Identify which cell holds the provided text, then report its [x, y] central coordinate. 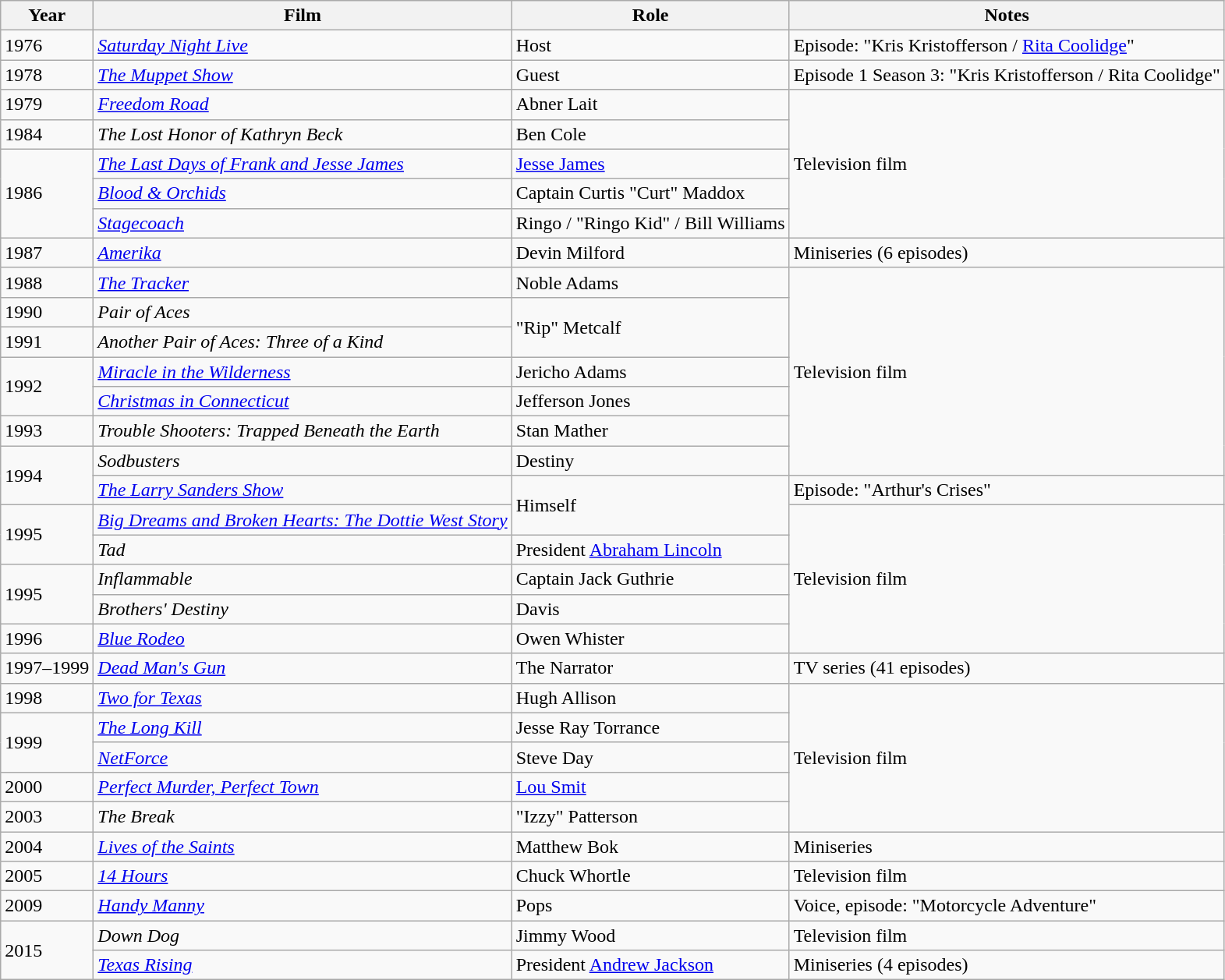
The Break [303, 816]
2004 [47, 846]
The Tracker [303, 282]
Devin Milford [650, 253]
Jericho Adams [650, 372]
1986 [47, 193]
1988 [47, 282]
1999 [47, 742]
Guest [650, 75]
Chuck Whortle [650, 876]
The Muppet Show [303, 75]
1984 [47, 134]
Miniseries (4 episodes) [1007, 965]
1987 [47, 253]
14 Hours [303, 876]
Another Pair of Aces: Three of a Kind [303, 341]
Voice, episode: "Motorcycle Adventure" [1007, 906]
Pair of Aces [303, 312]
1976 [47, 45]
Jimmy Wood [650, 936]
Host [650, 45]
1993 [47, 431]
Miniseries (6 episodes) [1007, 253]
Inflammable [303, 579]
Lou Smit [650, 787]
Steve Day [650, 757]
Jefferson Jones [650, 402]
"Rip" Metcalf [650, 327]
Ben Cole [650, 134]
The Last Days of Frank and Jesse James [303, 164]
Tad [303, 550]
Saturday Night Live [303, 45]
Notes [1007, 16]
Down Dog [303, 936]
2003 [47, 816]
1979 [47, 104]
Owen Whister [650, 639]
The Narrator [650, 668]
1998 [47, 698]
Matthew Bok [650, 846]
Christmas in Connecticut [303, 402]
1990 [47, 312]
2009 [47, 906]
Captain Jack Guthrie [650, 579]
Miniseries [1007, 846]
2005 [47, 876]
Blue Rodeo [303, 639]
Jesse Ray Torrance [650, 727]
The Lost Honor of Kathryn Beck [303, 134]
President Abraham Lincoln [650, 550]
Year [47, 16]
Handy Manny [303, 906]
Lives of the Saints [303, 846]
2000 [47, 787]
Blood & Orchids [303, 193]
TV series (41 episodes) [1007, 668]
Miracle in the Wilderness [303, 372]
Episode 1 Season 3: "Kris Kristofferson / Rita Coolidge" [1007, 75]
Jesse James [650, 164]
Stagecoach [303, 223]
1996 [47, 639]
1994 [47, 476]
Hugh Allison [650, 698]
Davis [650, 609]
Perfect Murder, Perfect Town [303, 787]
NetForce [303, 757]
"Izzy" Patterson [650, 816]
Two for Texas [303, 698]
Brothers' Destiny [303, 609]
Texas Rising [303, 965]
Noble Adams [650, 282]
Film [303, 16]
1978 [47, 75]
Trouble Shooters: Trapped Beneath the Earth [303, 431]
Stan Mather [650, 431]
Role [650, 16]
2015 [47, 950]
Big Dreams and Broken Hearts: The Dottie West Story [303, 520]
Pops [650, 906]
Episode: "Arthur's Crises" [1007, 490]
Abner Lait [650, 104]
Episode: "Kris Kristofferson / Rita Coolidge" [1007, 45]
Himself [650, 505]
1991 [47, 341]
Freedom Road [303, 104]
Dead Man's Gun [303, 668]
Captain Curtis "Curt" Maddox [650, 193]
1997–1999 [47, 668]
Ringo / "Ringo Kid" / Bill Williams [650, 223]
President Andrew Jackson [650, 965]
Sodbusters [303, 461]
Amerika [303, 253]
The Larry Sanders Show [303, 490]
1992 [47, 387]
The Long Kill [303, 727]
Destiny [650, 461]
